Return the (X, Y) coordinate for the center point of the cell that contains the specified text.  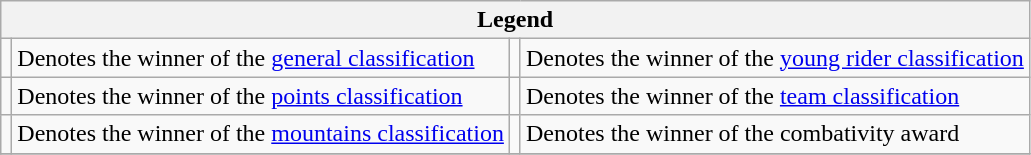
Denotes the winner of the team classification (774, 96)
Denotes the winner of the combativity award (774, 134)
Denotes the winner of the points classification (261, 96)
Denotes the winner of the young rider classification (774, 58)
Denotes the winner of the general classification (261, 58)
Denotes the winner of the mountains classification (261, 134)
Legend (516, 20)
